From the cell containing the given text, extract its center point as [X, Y] coordinate. 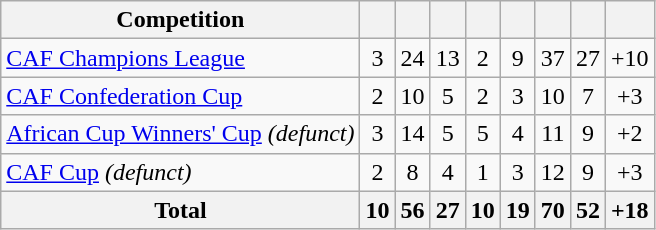
8 [412, 172]
1 [482, 172]
Total [180, 210]
56 [412, 210]
12 [552, 172]
CAF Champions League [180, 58]
19 [518, 210]
13 [448, 58]
Competition [180, 20]
+10 [630, 58]
African Cup Winners' Cup (defunct) [180, 134]
14 [412, 134]
7 [588, 96]
CAF Confederation Cup [180, 96]
24 [412, 58]
11 [552, 134]
70 [552, 210]
52 [588, 210]
37 [552, 58]
CAF Cup (defunct) [180, 172]
+18 [630, 210]
+2 [630, 134]
